Return [X, Y] of the center of cell containing provided text 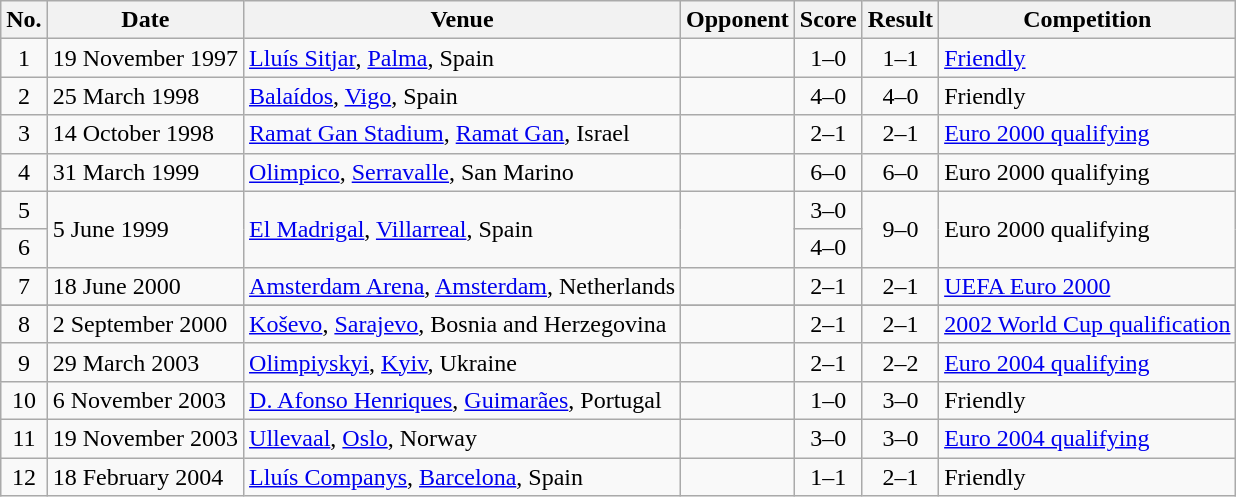
18 February 2004 [145, 477]
31 March 1999 [145, 172]
5 June 1999 [145, 229]
12 [24, 477]
18 June 2000 [145, 286]
25 March 1998 [145, 96]
Competition [1088, 20]
Amsterdam Arena, Amsterdam, Netherlands [462, 286]
D. Afonso Henriques, Guimarães, Portugal [462, 400]
Date [145, 20]
Opponent [738, 20]
Koševo, Sarajevo, Bosnia and Herzegovina [462, 324]
5 [24, 210]
Olimpiyskyi, Kyiv, Ukraine [462, 362]
El Madrigal, Villarreal, Spain [462, 229]
9 [24, 362]
19 November 1997 [145, 58]
Venue [462, 20]
29 March 2003 [145, 362]
Score [828, 20]
Result [900, 20]
2–2 [900, 362]
2 [24, 96]
1 [24, 58]
9–0 [900, 229]
Olimpico, Serravalle, San Marino [462, 172]
14 October 1998 [145, 134]
Ullevaal, Oslo, Norway [462, 438]
7 [24, 286]
Balaídos, Vigo, Spain [462, 96]
8 [24, 324]
No. [24, 20]
Lluís Companys, Barcelona, Spain [462, 477]
UEFA Euro 2000 [1088, 286]
6 November 2003 [145, 400]
2 September 2000 [145, 324]
11 [24, 438]
10 [24, 400]
Ramat Gan Stadium, Ramat Gan, Israel [462, 134]
19 November 2003 [145, 438]
3 [24, 134]
2002 World Cup qualification [1088, 324]
Lluís Sitjar, Palma, Spain [462, 58]
6 [24, 248]
4 [24, 172]
